Capture the cell that displays the provided text and extract its [x, y] central coordinate. 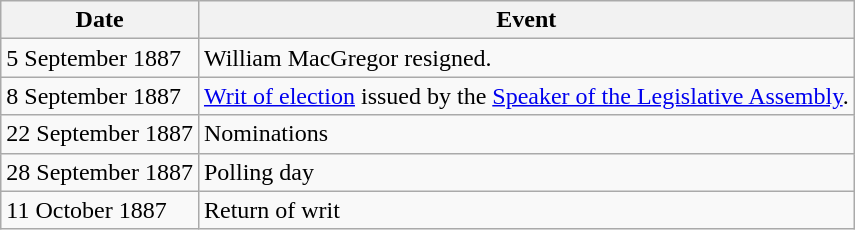
28 September 1887 [100, 172]
22 September 1887 [100, 134]
Date [100, 20]
Writ of election issued by the Speaker of the Legislative Assembly. [526, 96]
11 October 1887 [100, 210]
8 September 1887 [100, 96]
Nominations [526, 134]
Polling day [526, 172]
William MacGregor resigned. [526, 58]
Return of writ [526, 210]
5 September 1887 [100, 58]
Event [526, 20]
